Identify which cell holds the provided text, then report its [X, Y] central coordinate. 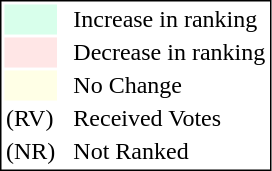
Increase in ranking [170, 19]
Not Ranked [170, 151]
Received Votes [170, 119]
Decrease in ranking [170, 53]
(NR) [30, 151]
No Change [170, 85]
(RV) [30, 119]
